Provide the [x, y] coordinate of the cell's center where the given text is located.  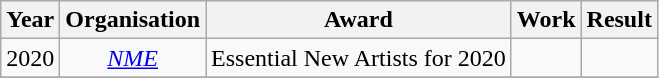
Year [30, 20]
2020 [30, 58]
NME [133, 58]
Work [546, 20]
Organisation [133, 20]
Award [359, 20]
Essential New Artists for 2020 [359, 58]
Result [619, 20]
